From the cell containing the given text, extract its center point as (X, Y) coordinate. 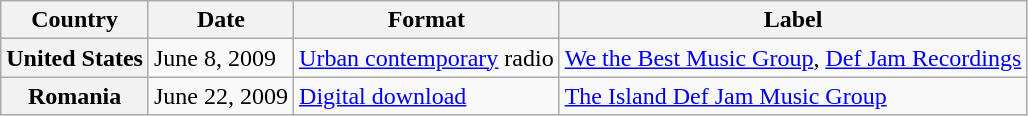
June 22, 2009 (220, 96)
Digital download (427, 96)
United States (75, 58)
We the Best Music Group, Def Jam Recordings (793, 58)
Urban contemporary radio (427, 58)
Romania (75, 96)
Format (427, 20)
The Island Def Jam Music Group (793, 96)
Country (75, 20)
Label (793, 20)
June 8, 2009 (220, 58)
Date (220, 20)
